Scan for the cell matching the given text and deliver its [X, Y] coordinate at center. 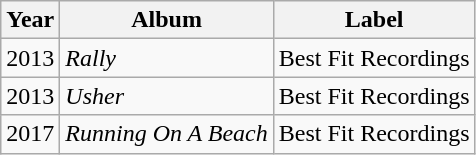
Label [374, 20]
Running On A Beach [166, 134]
Album [166, 20]
Year [30, 20]
2017 [30, 134]
Usher [166, 96]
Rally [166, 58]
